Identify which cell holds the provided text, then report its [X, Y] central coordinate. 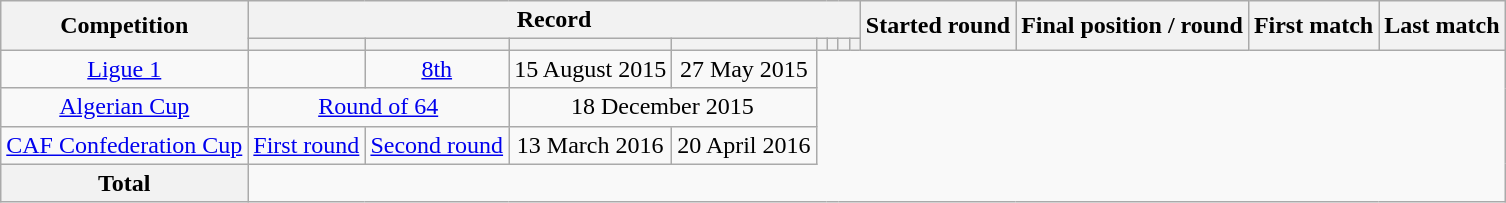
Round of 64 [378, 107]
13 March 2016 [590, 145]
CAF Confederation Cup [124, 145]
Ligue 1 [124, 69]
First match [1313, 26]
8th [437, 69]
First round [306, 145]
Final position / round [1132, 26]
27 May 2015 [744, 69]
20 April 2016 [744, 145]
Started round [938, 26]
Last match [1442, 26]
Algerian Cup [124, 107]
Second round [437, 145]
Total [124, 183]
Record [554, 20]
15 August 2015 [590, 69]
Competition [124, 26]
18 December 2015 [662, 107]
